From the cell containing the given text, extract its center point as [x, y] coordinate. 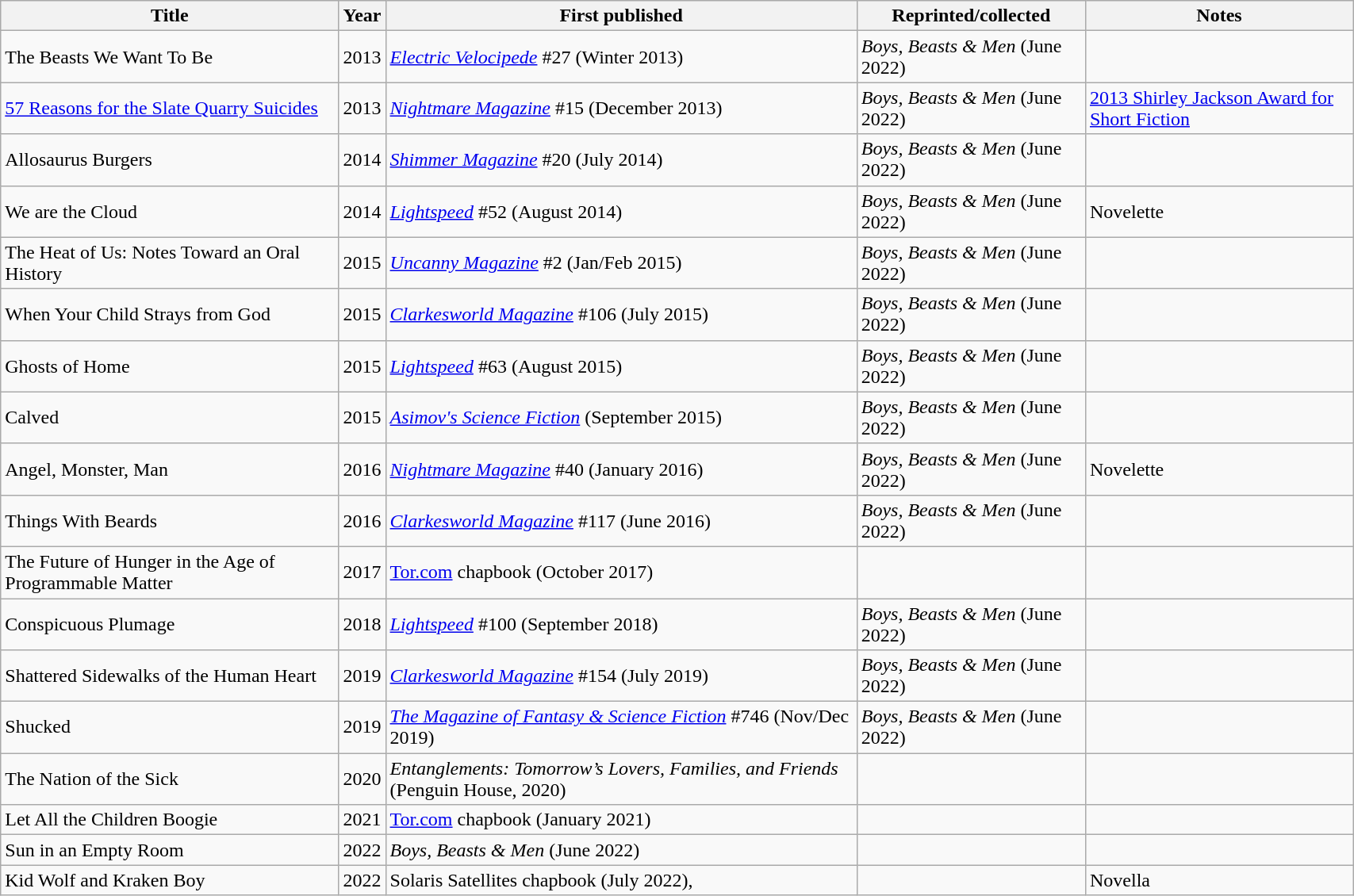
Lightspeed #100 (September 2018) [621, 623]
Entanglements: Tomorrow’s Lovers, Families, and Friends (Penguin House, 2020) [621, 779]
The Beasts We Want To Be [170, 57]
Asimov's Science Fiction (September 2015) [621, 417]
Things With Beards [170, 520]
Year [362, 16]
Allosaurus Burgers [170, 160]
We are the Cloud [170, 211]
2021 [362, 820]
2017 [362, 572]
Nightmare Magazine #15 (December 2013) [621, 108]
Notes [1218, 16]
57 Reasons for the Slate Quarry Suicides [170, 108]
Angel, Monster, Man [170, 469]
First published [621, 16]
Clarkesworld Magazine #117 (June 2016) [621, 520]
The Heat of Us: Notes Toward an Oral History [170, 263]
Shattered Sidewalks of the Human Heart [170, 676]
Lightspeed #52 (August 2014) [621, 211]
Sun in an Empty Room [170, 850]
Tor.com chapbook (October 2017) [621, 572]
Electric Velocipede #27 (Winter 2013) [621, 57]
Kid Wolf and Kraken Boy [170, 880]
Reprinted/collected [971, 16]
Uncanny Magazine #2 (Jan/Feb 2015) [621, 263]
2013 Shirley Jackson Award for Short Fiction [1218, 108]
Ghosts of Home [170, 366]
Calved [170, 417]
2018 [362, 623]
Title [170, 16]
2020 [362, 779]
When Your Child Strays from God [170, 314]
Conspicuous Plumage [170, 623]
Shimmer Magazine #20 (July 2014) [621, 160]
The Future of Hunger in the Age of Programmable Matter [170, 572]
Lightspeed #63 (August 2015) [621, 366]
Shucked [170, 728]
Clarkesworld Magazine #106 (July 2015) [621, 314]
Solaris Satellites chapbook (July 2022), [621, 880]
The Magazine of Fantasy & Science Fiction #746 (Nov/Dec 2019) [621, 728]
The Nation of the Sick [170, 779]
Tor.com chapbook (January 2021) [621, 820]
Nightmare Magazine #40 (January 2016) [621, 469]
Novella [1218, 880]
Let All the Children Boogie [170, 820]
Clarkesworld Magazine #154 (July 2019) [621, 676]
